Detect which cell encompasses the target text, then output its (x, y) center coordinate. 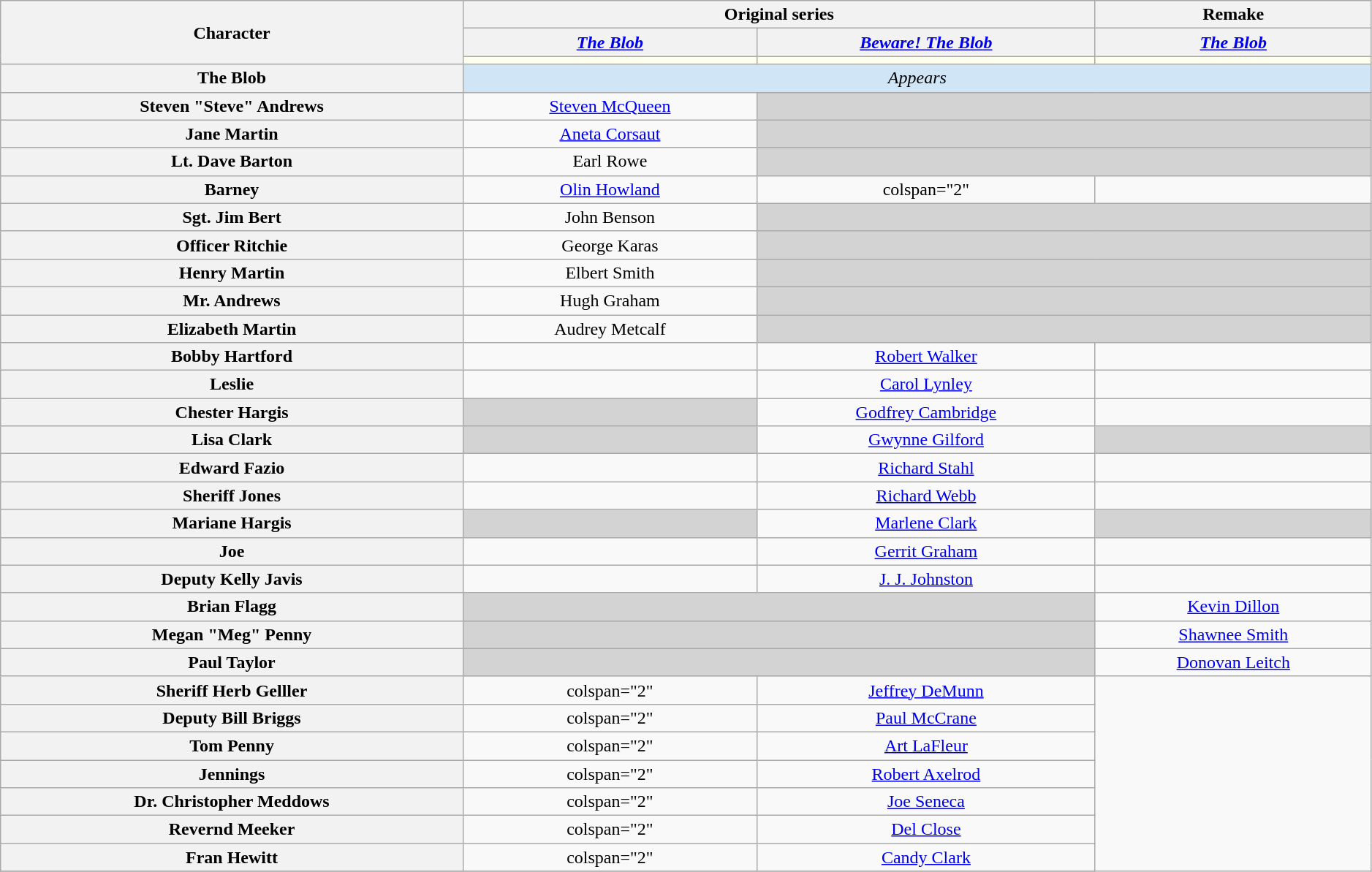
Sheriff Jones (232, 496)
Paul Taylor (232, 662)
Steven McQueen (610, 106)
Tom Penny (232, 746)
Remake (1233, 15)
Lt. Dave Barton (232, 162)
Beware! The Blob (927, 42)
Original series (779, 15)
Richard Stahl (927, 468)
Chester Hargis (232, 412)
Jeffrey DeMunn (927, 690)
Henry Martin (232, 273)
Leslie (232, 384)
Barney (232, 189)
Lisa Clark (232, 440)
Del Close (927, 830)
Mariane Hargis (232, 523)
Deputy Kelly Javis (232, 579)
Carol Lynley (927, 384)
Kevin Dillon (1233, 607)
Elizabeth Martin (232, 328)
Mr. Andrews (232, 300)
Jane Martin (232, 134)
Sheriff Herb Gelller (232, 690)
Fran Hewitt (232, 857)
Shawnee Smith (1233, 634)
Sgt. Jim Bert (232, 217)
Revernd Meeker (232, 830)
Audrey Metcalf (610, 328)
Robert Walker (927, 357)
Art LaFleur (927, 746)
Donovan Leitch (1233, 662)
Officer Ritchie (232, 245)
Robert Axelrod (927, 774)
Aneta Corsaut (610, 134)
Richard Webb (927, 496)
John Benson (610, 217)
Godfrey Cambridge (927, 412)
Edward Fazio (232, 468)
Dr. Christopher Meddows (232, 802)
Character (232, 32)
Megan "Meg" Penny (232, 634)
George Karas (610, 245)
Hugh Graham (610, 300)
Bobby Hartford (232, 357)
Steven "Steve" Andrews (232, 106)
Gwynne Gilford (927, 440)
Paul McCrane (927, 718)
Olin Howland (610, 189)
Brian Flagg (232, 607)
Deputy Bill Briggs (232, 718)
Marlene Clark (927, 523)
Joe (232, 551)
J. J. Johnston (927, 579)
Joe Seneca (927, 802)
Gerrit Graham (927, 551)
Appears (917, 78)
Jennings (232, 774)
Candy Clark (927, 857)
Earl Rowe (610, 162)
Elbert Smith (610, 273)
